Pinpoint the cell where the given text exists, returning its (x, y) midpoint coordinate. 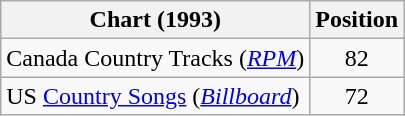
US Country Songs (Billboard) (156, 96)
72 (357, 96)
Chart (1993) (156, 20)
82 (357, 58)
Canada Country Tracks (RPM) (156, 58)
Position (357, 20)
